Return (X, Y) of the center of cell containing provided text 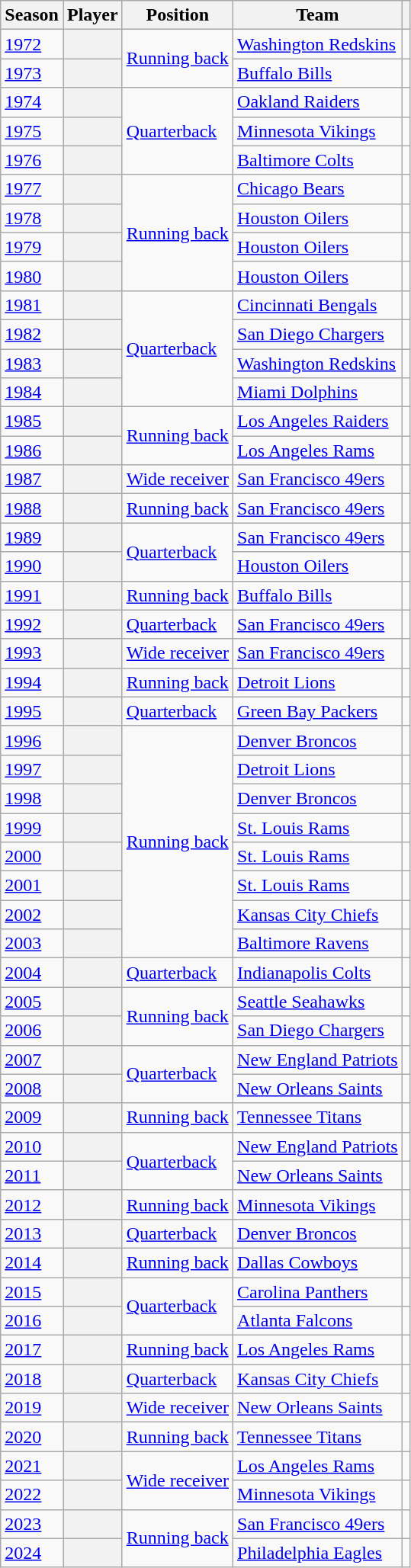
1982 (32, 334)
2018 (32, 1379)
1995 (32, 711)
1980 (32, 276)
2004 (32, 973)
1981 (32, 305)
Season (32, 15)
2006 (32, 1031)
Indianapolis Colts (318, 973)
1976 (32, 160)
2002 (32, 915)
2005 (32, 1002)
Cincinnati Bengals (318, 305)
1977 (32, 189)
Position (177, 15)
1993 (32, 653)
1983 (32, 364)
Chicago Bears (318, 189)
2003 (32, 944)
2014 (32, 1262)
1974 (32, 102)
1989 (32, 537)
2000 (32, 857)
2021 (32, 1466)
2019 (32, 1408)
2023 (32, 1524)
Dallas Cowboys (318, 1262)
1985 (32, 422)
2008 (32, 1089)
Philadelphia Eagles (318, 1553)
1994 (32, 682)
1973 (32, 73)
2022 (32, 1495)
Baltimore Ravens (318, 944)
1978 (32, 218)
1990 (32, 566)
1988 (32, 508)
Atlanta Falcons (318, 1321)
1992 (32, 624)
2015 (32, 1292)
1984 (32, 393)
Team (318, 15)
Carolina Panthers (318, 1292)
1999 (32, 827)
Player (92, 15)
1991 (32, 595)
2011 (32, 1175)
1972 (32, 44)
1979 (32, 247)
2013 (32, 1233)
Green Bay Packers (318, 711)
1986 (32, 451)
2007 (32, 1060)
2009 (32, 1117)
Miami Dolphins (318, 393)
2017 (32, 1350)
Los Angeles Raiders (318, 422)
1987 (32, 479)
1996 (32, 740)
1998 (32, 798)
1997 (32, 769)
2024 (32, 1553)
2012 (32, 1204)
2010 (32, 1146)
Baltimore Colts (318, 160)
2016 (32, 1321)
Seattle Seahawks (318, 1002)
2001 (32, 886)
2020 (32, 1437)
1975 (32, 131)
Oakland Raiders (318, 102)
